Search for the cell housing the specified text and yield its [x, y] center coordinate. 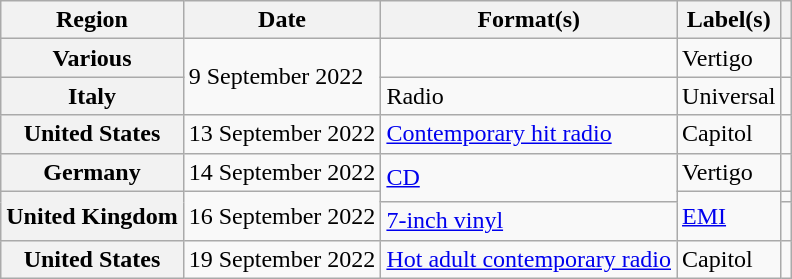
Italy [92, 96]
Format(s) [529, 20]
Contemporary hit radio [529, 134]
Date [282, 20]
CD [529, 178]
Hot adult contemporary radio [529, 259]
16 September 2022 [282, 216]
Radio [529, 96]
United Kingdom [92, 216]
14 September 2022 [282, 172]
13 September 2022 [282, 134]
19 September 2022 [282, 259]
7-inch vinyl [529, 221]
Universal [729, 96]
Various [92, 58]
9 September 2022 [282, 77]
Germany [92, 172]
Label(s) [729, 20]
EMI [729, 216]
Region [92, 20]
